From the cell containing the given text, extract its center point as (X, Y) coordinate. 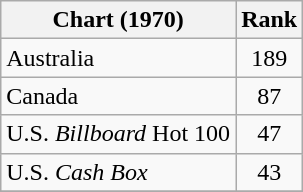
43 (270, 172)
87 (270, 96)
Canada (118, 96)
Australia (118, 58)
47 (270, 134)
189 (270, 58)
Chart (1970) (118, 20)
U.S. Cash Box (118, 172)
Rank (270, 20)
U.S. Billboard Hot 100 (118, 134)
